Pinpoint the cell where the given text exists, returning its [x, y] midpoint coordinate. 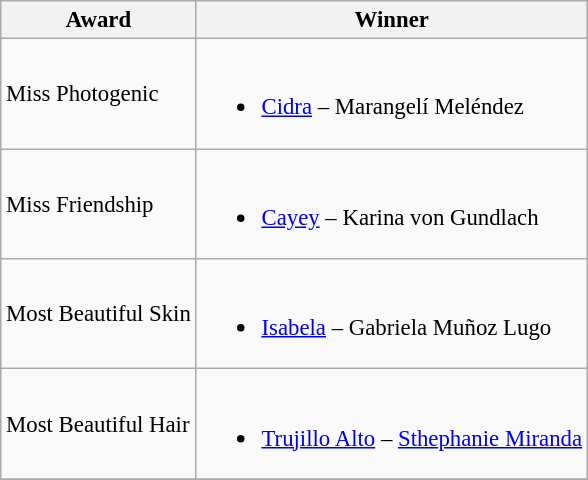
Most Beautiful Hair [98, 424]
Isabela – Gabriela Muñoz Lugo [392, 314]
Cidra – Marangelí Meléndez [392, 94]
Miss Friendship [98, 204]
Trujillo Alto – Sthephanie Miranda [392, 424]
Winner [392, 20]
Most Beautiful Skin [98, 314]
Cayey – Karina von Gundlach [392, 204]
Miss Photogenic [98, 94]
Award [98, 20]
